Locate the cell with the specified text and output its (x, y) center coordinate. 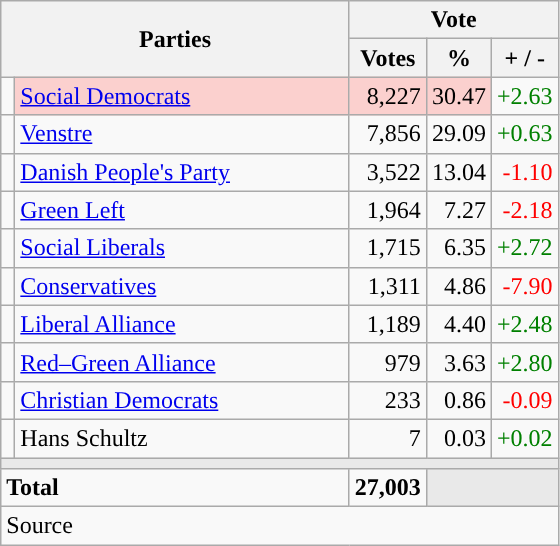
Christian Democrats (182, 400)
233 (388, 400)
% (458, 58)
Votes (388, 58)
Red–Green Alliance (182, 362)
+0.02 (524, 438)
7.27 (458, 210)
6.35 (458, 248)
1,715 (388, 248)
13.04 (458, 172)
3,522 (388, 172)
Danish People's Party (182, 172)
+ / - (524, 58)
1,964 (388, 210)
Hans Schultz (182, 438)
979 (388, 362)
Source (280, 526)
Venstre (182, 134)
30.47 (458, 96)
1,311 (388, 286)
1,189 (388, 324)
+2.72 (524, 248)
+2.48 (524, 324)
27,003 (388, 488)
-0.09 (524, 400)
0.03 (458, 438)
3.63 (458, 362)
7 (388, 438)
0.86 (458, 400)
-2.18 (524, 210)
Social Democrats (182, 96)
Total (176, 488)
7,856 (388, 134)
29.09 (458, 134)
+2.80 (524, 362)
Vote (454, 20)
8,227 (388, 96)
+2.63 (524, 96)
4.40 (458, 324)
Conservatives (182, 286)
Social Liberals (182, 248)
Liberal Alliance (182, 324)
4.86 (458, 286)
-1.10 (524, 172)
-7.90 (524, 286)
+0.63 (524, 134)
Green Left (182, 210)
Parties (176, 39)
